Scan for the cell matching the given text and deliver its (X, Y) coordinate at center. 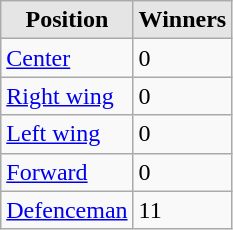
Center (67, 58)
Left wing (67, 134)
Right wing (67, 96)
Position (67, 20)
Forward (67, 172)
Winners (182, 20)
Defenceman (67, 210)
11 (182, 210)
